Determine the (x, y) coordinate at the center of the cell enclosing the given text.  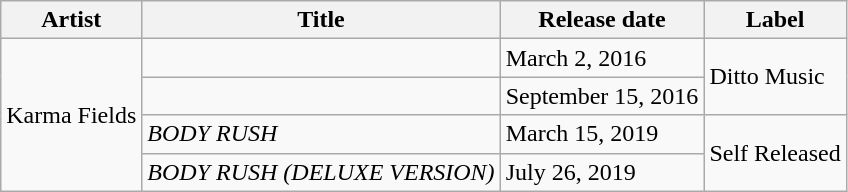
Self Released (775, 153)
Release date (602, 20)
BODY RUSH (321, 134)
BODY RUSH (DELUXE VERSION) (321, 172)
Label (775, 20)
Title (321, 20)
Karma Fields (72, 115)
March 2, 2016 (602, 58)
July 26, 2019 (602, 172)
Artist (72, 20)
Ditto Music (775, 77)
March 15, 2019 (602, 134)
September 15, 2016 (602, 96)
